Output the [x, y] coordinate of the center of the cell containing the given text.  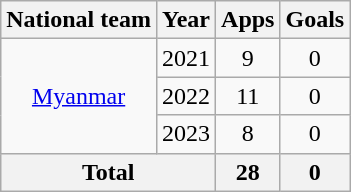
8 [248, 134]
National team [79, 20]
Myanmar [79, 96]
Year [186, 20]
28 [248, 172]
Total [108, 172]
2021 [186, 58]
Apps [248, 20]
2022 [186, 96]
Goals [315, 20]
11 [248, 96]
2023 [186, 134]
9 [248, 58]
